Detect which cell encompasses the target text, then output its (X, Y) center coordinate. 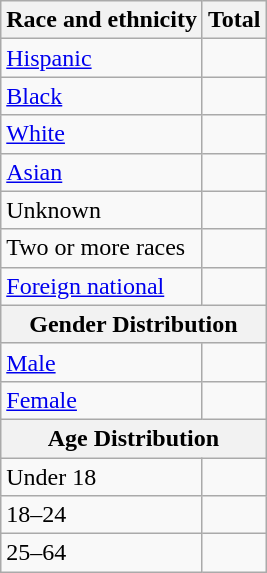
Asian (102, 172)
18–24 (102, 515)
Two or more races (102, 248)
White (102, 134)
25–64 (102, 553)
Race and ethnicity (102, 20)
Female (102, 400)
Foreign national (102, 286)
Gender Distribution (134, 324)
Hispanic (102, 58)
Black (102, 96)
Male (102, 362)
Under 18 (102, 477)
Total (234, 20)
Unknown (102, 210)
Age Distribution (134, 438)
